From the cell containing the given text, extract its center point as [x, y] coordinate. 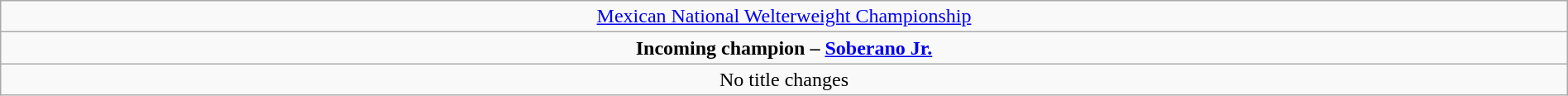
Mexican National Welterweight Championship [784, 17]
Incoming champion – Soberano Jr. [784, 48]
No title changes [784, 79]
